Detect which cell encompasses the target text, then output its (x, y) center coordinate. 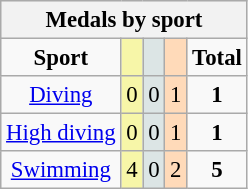
Total (217, 58)
Diving (61, 95)
High diving (61, 133)
5 (217, 170)
4 (132, 170)
2 (176, 170)
Medals by sport (124, 20)
Swimming (61, 170)
Sport (61, 58)
